Provide the [X, Y] coordinate of the cell's center where the given text is located.  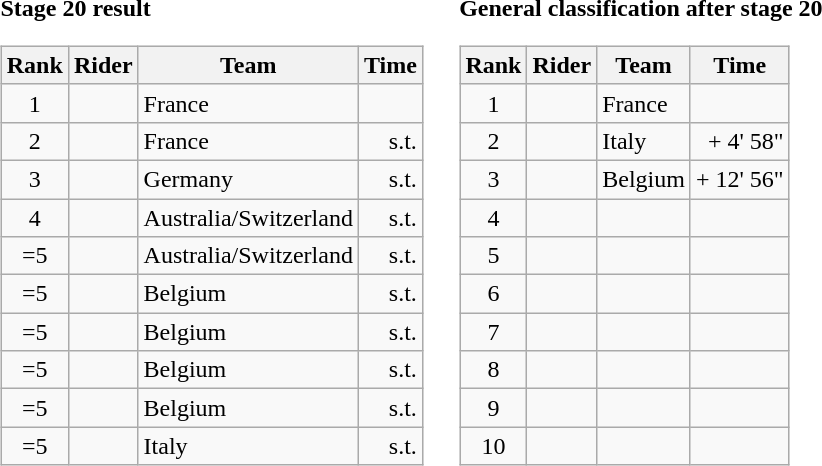
+ 12' 56" [740, 179]
+ 4' 58" [740, 141]
7 [494, 332]
5 [494, 256]
Germany [248, 179]
8 [494, 370]
9 [494, 408]
10 [494, 446]
6 [494, 294]
